Capture the cell that displays the provided text and extract its (X, Y) central coordinate. 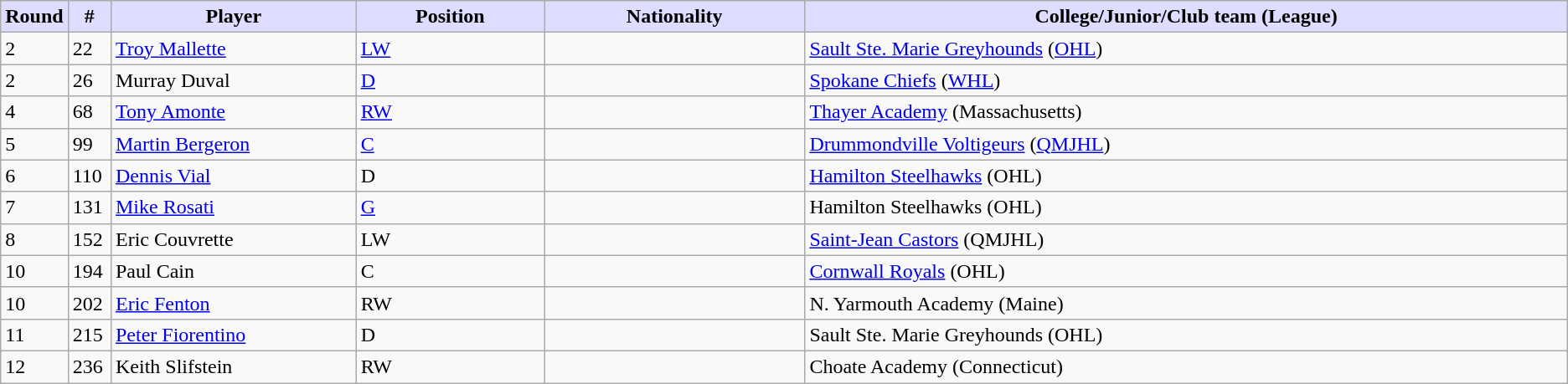
12 (34, 366)
11 (34, 335)
N. Yarmouth Academy (Maine) (1186, 303)
22 (89, 49)
99 (89, 144)
Peter Fiorentino (233, 335)
Saint-Jean Castors (QMJHL) (1186, 239)
Dennis Vial (233, 176)
Murray Duval (233, 80)
G (450, 207)
Thayer Academy (Massachusetts) (1186, 112)
Troy Mallette (233, 49)
Eric Couvrette (233, 239)
5 (34, 144)
Cornwall Royals (OHL) (1186, 271)
College/Junior/Club team (League) (1186, 17)
Position (450, 17)
Spokane Chiefs (WHL) (1186, 80)
110 (89, 176)
7 (34, 207)
131 (89, 207)
# (89, 17)
Choate Academy (Connecticut) (1186, 366)
Round (34, 17)
Keith Slifstein (233, 366)
26 (89, 80)
Drummondville Voltigeurs (QMJHL) (1186, 144)
202 (89, 303)
194 (89, 271)
236 (89, 366)
152 (89, 239)
4 (34, 112)
Player (233, 17)
6 (34, 176)
215 (89, 335)
Paul Cain (233, 271)
Tony Amonte (233, 112)
8 (34, 239)
Martin Bergeron (233, 144)
Eric Fenton (233, 303)
Nationality (675, 17)
68 (89, 112)
Mike Rosati (233, 207)
